Find where the given text appears and provide that cell's center as (x, y) coordinate. 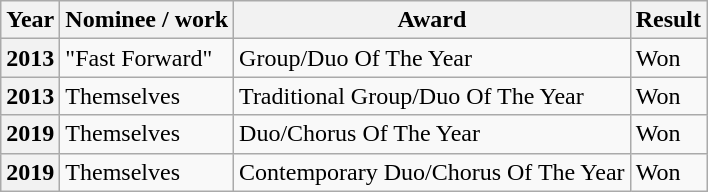
"Fast Forward" (147, 58)
Traditional Group/Duo Of The Year (432, 96)
Result (668, 20)
Duo/Chorus Of The Year (432, 134)
Award (432, 20)
Nominee / work (147, 20)
Contemporary Duo/Chorus Of The Year (432, 172)
Group/Duo Of The Year (432, 58)
Year (30, 20)
